Detect which cell encompasses the target text, then output its (X, Y) center coordinate. 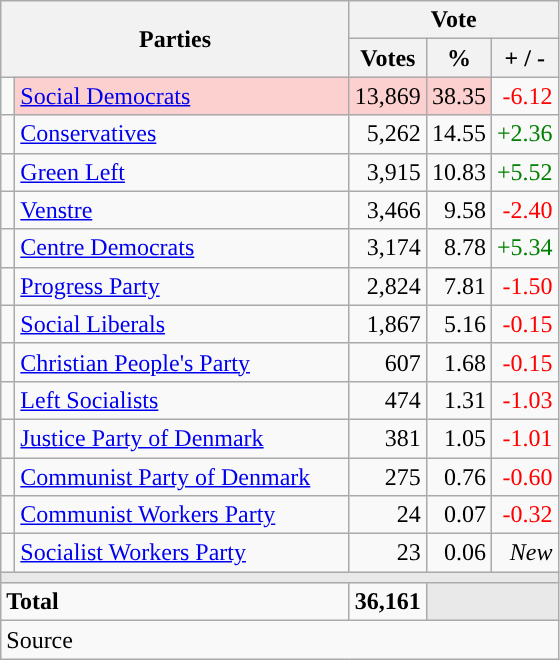
Venstre (182, 210)
14.55 (458, 134)
Votes (388, 58)
3,915 (388, 172)
8.78 (458, 248)
1.31 (458, 400)
+ / - (524, 58)
23 (388, 553)
Social Democrats (182, 96)
36,161 (388, 602)
275 (388, 477)
1.68 (458, 362)
Parties (176, 39)
Communist Party of Denmark (182, 477)
+2.36 (524, 134)
7.81 (458, 286)
24 (388, 515)
Total (176, 602)
10.83 (458, 172)
Left Socialists (182, 400)
Communist Workers Party (182, 515)
Green Left (182, 172)
1,867 (388, 324)
13,869 (388, 96)
Centre Democrats (182, 248)
0.76 (458, 477)
-1.03 (524, 400)
-0.60 (524, 477)
% (458, 58)
New (524, 553)
-6.12 (524, 96)
Socialist Workers Party (182, 553)
2,824 (388, 286)
-1.50 (524, 286)
Progress Party (182, 286)
474 (388, 400)
0.07 (458, 515)
Social Liberals (182, 324)
0.06 (458, 553)
5.16 (458, 324)
+5.52 (524, 172)
+5.34 (524, 248)
38.35 (458, 96)
Justice Party of Denmark (182, 438)
Source (280, 640)
Christian People's Party (182, 362)
381 (388, 438)
5,262 (388, 134)
-2.40 (524, 210)
Conservatives (182, 134)
1.05 (458, 438)
Vote (454, 20)
-1.01 (524, 438)
9.58 (458, 210)
3,466 (388, 210)
-0.32 (524, 515)
607 (388, 362)
3,174 (388, 248)
